Scan for the cell matching the given text and deliver its (X, Y) coordinate at center. 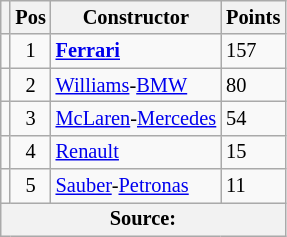
15 (253, 152)
Source: (143, 219)
3 (30, 118)
54 (253, 118)
157 (253, 51)
McLaren-Mercedes (136, 118)
80 (253, 85)
4 (30, 152)
Pos (30, 17)
Ferrari (136, 51)
11 (253, 186)
Renault (136, 152)
Points (253, 17)
2 (30, 85)
1 (30, 51)
Williams-BMW (136, 85)
Sauber-Petronas (136, 186)
5 (30, 186)
Constructor (136, 17)
